Output the [X, Y] coordinate of the center of the cell containing the given text.  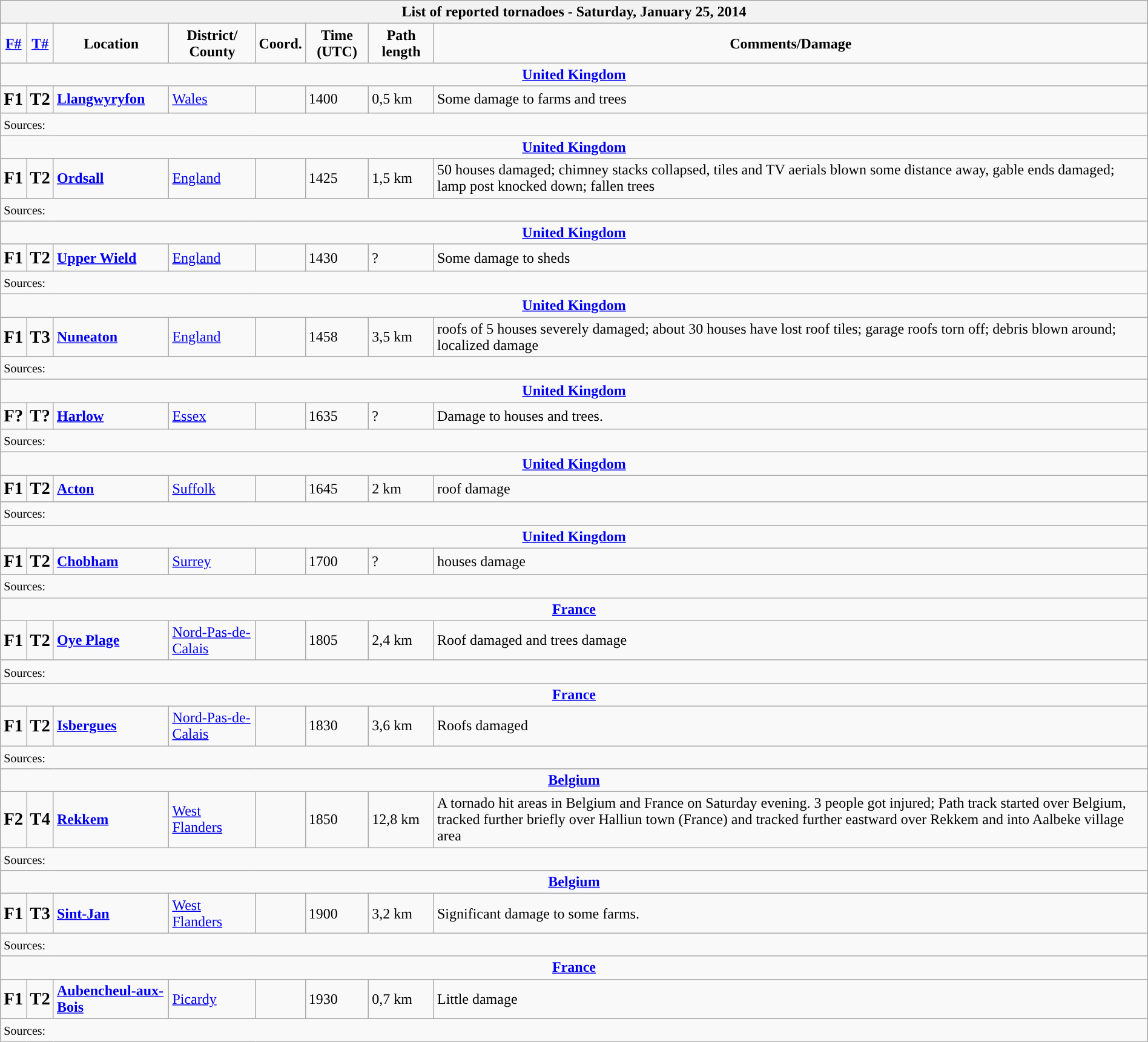
houses damage [791, 561]
12,8 km [401, 820]
Coord. [280, 44]
Oye Plage [111, 641]
Little damage [791, 999]
Damage to houses and trees. [791, 416]
1635 [337, 416]
3,5 km [401, 337]
Roofs damaged [791, 725]
Surrey [212, 561]
0,5 km [401, 99]
1458 [337, 337]
Wales [212, 99]
1930 [337, 999]
1700 [337, 561]
T? [40, 416]
F2 [13, 820]
Suffolk [212, 489]
Ordsall [111, 178]
Roof damaged and trees damage [791, 641]
1850 [337, 820]
2,4 km [401, 641]
50 houses damaged; chimney stacks collapsed, tiles and TV aerials blown some distance away, gable ends damaged; lamp post knocked down; fallen trees [791, 178]
1900 [337, 913]
3,2 km [401, 913]
0,7 km [401, 999]
List of reported tornadoes - Saturday, January 25, 2014 [574, 12]
Rekkem [111, 820]
roofs of 5 houses severely damaged; about 30 houses have lost roof tiles; garage roofs torn off; debris blown around; localized damage [791, 337]
1805 [337, 641]
Aubencheul-aux-Bois [111, 999]
3,6 km [401, 725]
Upper Wield [111, 257]
Sint-Jan [111, 913]
Some damage to farms and trees [791, 99]
1830 [337, 725]
F? [13, 416]
1645 [337, 489]
Comments/Damage [791, 44]
T4 [40, 820]
Significant damage to some farms. [791, 913]
1400 [337, 99]
Location [111, 44]
Essex [212, 416]
Isbergues [111, 725]
F# [13, 44]
1425 [337, 178]
Harlow [111, 416]
roof damage [791, 489]
1,5 km [401, 178]
Chobham [111, 561]
Path length [401, 44]
Nuneaton [111, 337]
2 km [401, 489]
District/County [212, 44]
Llangwyryfon [111, 99]
Time (UTC) [337, 44]
T# [40, 44]
Picardy [212, 999]
Some damage to sheds [791, 257]
1430 [337, 257]
Acton [111, 489]
